Identify which cell holds the provided text, then report its (X, Y) central coordinate. 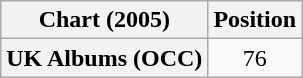
Chart (2005) (104, 20)
Position (255, 20)
76 (255, 58)
UK Albums (OCC) (104, 58)
